Provide the (X, Y) coordinate of the cell's center where the given text is located.  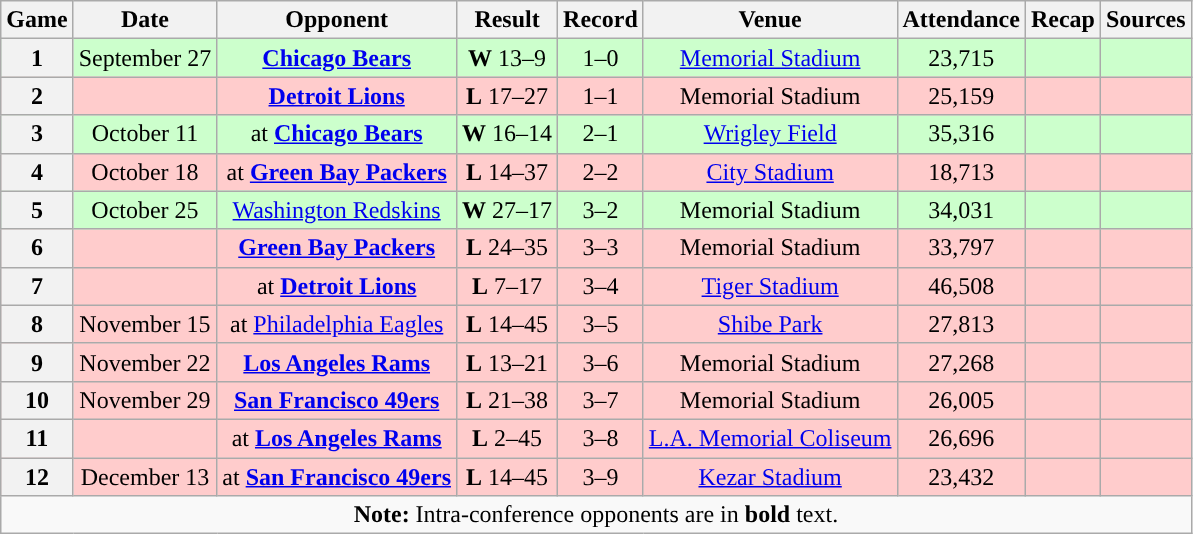
1–0 (601, 58)
25,159 (961, 96)
L.A. Memorial Coliseum (770, 438)
5 (37, 210)
3–3 (601, 248)
34,031 (961, 210)
Game (37, 20)
2–2 (601, 172)
L 14–37 (508, 172)
Venue (770, 20)
Tiger Stadium (770, 286)
Attendance (961, 20)
3–8 (601, 438)
Recap (1062, 20)
23,715 (961, 58)
1–1 (601, 96)
Detroit Lions (337, 96)
L 2–45 (508, 438)
Los Angeles Rams (337, 362)
L 24–35 (508, 248)
November 15 (145, 324)
at Chicago Bears (337, 134)
26,005 (961, 400)
Washington Redskins (337, 210)
9 (37, 362)
L 21–38 (508, 400)
Wrigley Field (770, 134)
Shibe Park (770, 324)
26,696 (961, 438)
Kezar Stadium (770, 477)
46,508 (961, 286)
October 25 (145, 210)
2 (37, 96)
Sources (1146, 20)
33,797 (961, 248)
San Francisco 49ers (337, 400)
Chicago Bears (337, 58)
L 7–17 (508, 286)
Opponent (337, 20)
35,316 (961, 134)
October 18 (145, 172)
11 (37, 438)
3–6 (601, 362)
November 22 (145, 362)
7 (37, 286)
Green Bay Packers (337, 248)
City Stadium (770, 172)
Note: Intra-conference opponents are in bold text. (596, 515)
3–4 (601, 286)
27,813 (961, 324)
8 (37, 324)
12 (37, 477)
L 17–27 (508, 96)
L 13–21 (508, 362)
December 13 (145, 477)
Date (145, 20)
23,432 (961, 477)
3–2 (601, 210)
2–1 (601, 134)
4 (37, 172)
October 11 (145, 134)
W 13–9 (508, 58)
3 (37, 134)
at Philadelphia Eagles (337, 324)
W 16–14 (508, 134)
27,268 (961, 362)
at Detroit Lions (337, 286)
November 29 (145, 400)
3–5 (601, 324)
3–9 (601, 477)
W 27–17 (508, 210)
Record (601, 20)
at Los Angeles Rams (337, 438)
6 (37, 248)
10 (37, 400)
at Green Bay Packers (337, 172)
at San Francisco 49ers (337, 477)
1 (37, 58)
Result (508, 20)
3–7 (601, 400)
18,713 (961, 172)
September 27 (145, 58)
